Output the [x, y] coordinate of the center of the cell containing the given text.  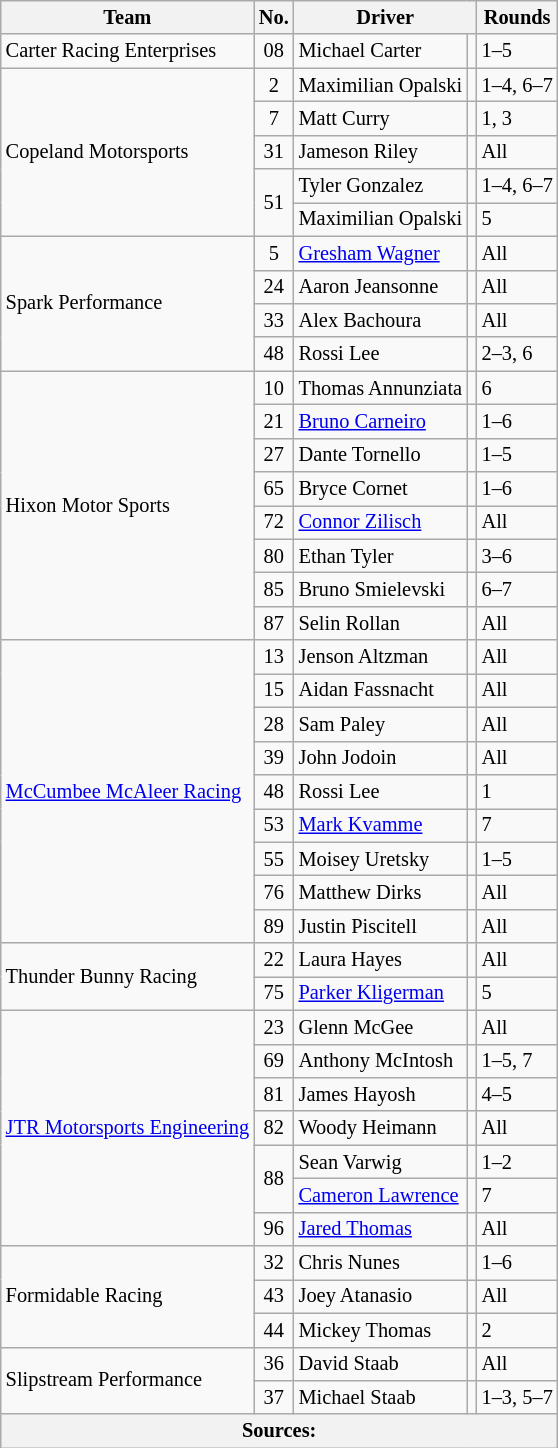
Formidable Racing [128, 1296]
76 [274, 892]
53 [274, 825]
Bryce Cornet [380, 489]
13 [274, 657]
Sources: [280, 1431]
Jameson Riley [380, 152]
David Staab [380, 1364]
Thunder Bunny Racing [128, 976]
Rounds [518, 17]
Team [128, 17]
51 [274, 202]
Alex Bachoura [380, 320]
Aidan Fassnacht [380, 690]
44 [274, 1330]
31 [274, 152]
32 [274, 1263]
Copeland Motorsports [128, 152]
Parker Kligerman [380, 993]
Michael Staab [380, 1397]
Spark Performance [128, 304]
Mark Kvamme [380, 825]
Gresham Wagner [380, 253]
Moisey Uretsky [380, 859]
Anthony McIntosh [380, 1061]
Selin Rollan [380, 623]
Jenson Altzman [380, 657]
1–2 [518, 1162]
John Jodoin [380, 758]
24 [274, 287]
Bruno Smielevski [380, 589]
JTR Motorsports Engineering [128, 1128]
No. [274, 17]
1–5, 7 [518, 1061]
Matthew Dirks [380, 892]
James Hayosh [380, 1094]
Joey Atanasio [380, 1296]
36 [274, 1364]
33 [274, 320]
Sean Varwig [380, 1162]
22 [274, 960]
Carter Racing Enterprises [128, 51]
Sam Paley [380, 724]
Driver [386, 17]
Justin Piscitell [380, 926]
2–3, 6 [518, 354]
4–5 [518, 1094]
55 [274, 859]
85 [274, 589]
96 [274, 1229]
1–3, 5–7 [518, 1397]
39 [274, 758]
10 [274, 388]
28 [274, 724]
89 [274, 926]
15 [274, 690]
Tyler Gonzalez [380, 186]
6–7 [518, 589]
Thomas Annunziata [380, 388]
Matt Curry [380, 118]
27 [274, 455]
Laura Hayes [380, 960]
82 [274, 1128]
69 [274, 1061]
Hixon Motor Sports [128, 506]
87 [274, 623]
Slipstream Performance [128, 1380]
3–6 [518, 556]
1 [518, 791]
Glenn McGee [380, 1027]
37 [274, 1397]
81 [274, 1094]
Aaron Jeansonne [380, 287]
Dante Tornello [380, 455]
75 [274, 993]
21 [274, 421]
McCumbee McAleer Racing [128, 792]
Ethan Tyler [380, 556]
Jared Thomas [380, 1229]
72 [274, 522]
Cameron Lawrence [380, 1195]
80 [274, 556]
23 [274, 1027]
65 [274, 489]
88 [274, 1178]
1, 3 [518, 118]
6 [518, 388]
43 [274, 1296]
Connor Zilisch [380, 522]
Michael Carter [380, 51]
Chris Nunes [380, 1263]
08 [274, 51]
Mickey Thomas [380, 1330]
Bruno Carneiro [380, 421]
Woody Heimann [380, 1128]
